Search for the cell housing the specified text and yield its [X, Y] center coordinate. 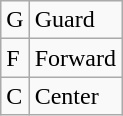
C [15, 96]
Forward [75, 58]
Center [75, 96]
G [15, 20]
Guard [75, 20]
F [15, 58]
